Extract the (x, y) coordinate from the center of the cell holding the provided text.  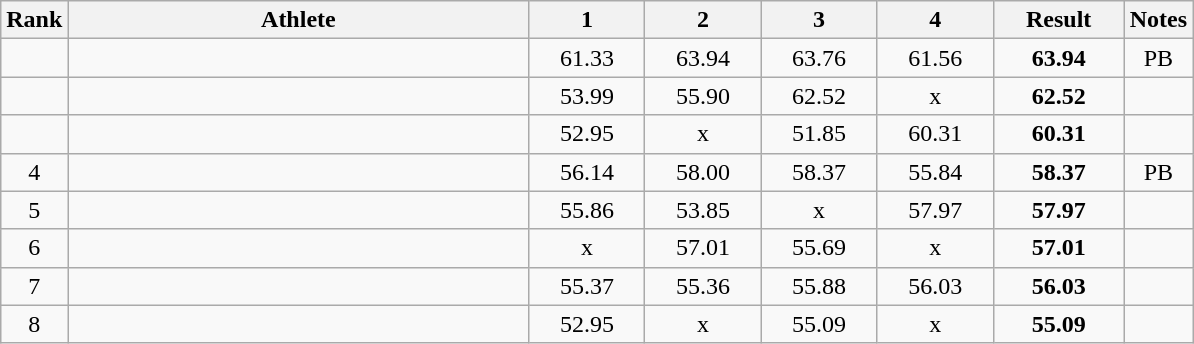
55.86 (587, 210)
53.85 (703, 210)
63.76 (819, 58)
55.90 (703, 96)
51.85 (819, 134)
61.56 (935, 58)
Athlete (298, 20)
56.14 (587, 172)
3 (819, 20)
58.00 (703, 172)
8 (34, 324)
1 (587, 20)
53.99 (587, 96)
Notes (1158, 20)
7 (34, 286)
55.69 (819, 248)
5 (34, 210)
2 (703, 20)
55.36 (703, 286)
6 (34, 248)
55.84 (935, 172)
55.37 (587, 286)
55.88 (819, 286)
Rank (34, 20)
61.33 (587, 58)
Result (1058, 20)
